Determine the [X, Y] coordinate at the center of the cell enclosing the given text.  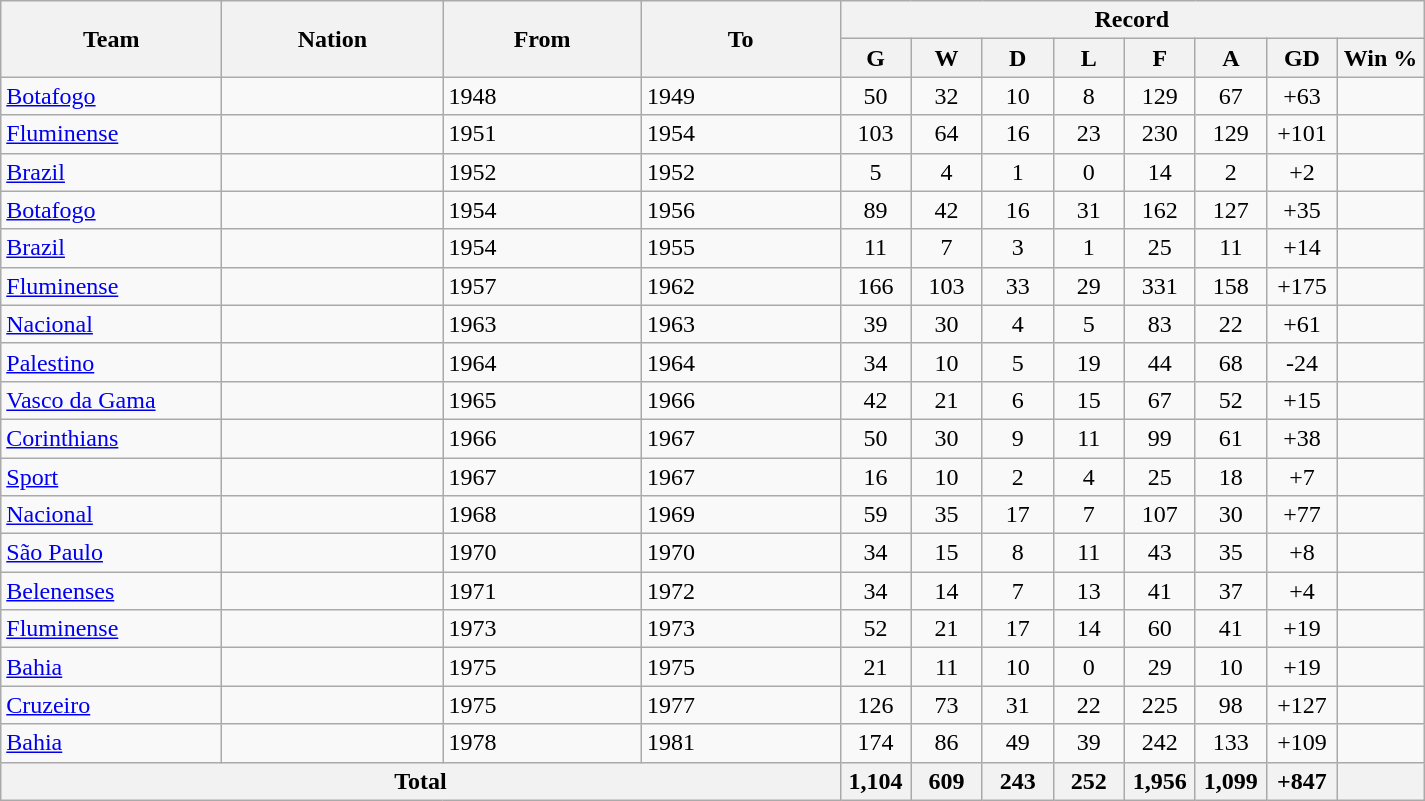
59 [876, 515]
89 [876, 210]
331 [1160, 286]
225 [1160, 705]
+8 [1302, 553]
99 [1160, 438]
609 [946, 781]
1968 [542, 515]
1978 [542, 743]
1951 [542, 134]
68 [1230, 362]
19 [1088, 362]
1969 [740, 515]
+109 [1302, 743]
GD [1302, 58]
61 [1230, 438]
1948 [542, 96]
+61 [1302, 324]
+38 [1302, 438]
1977 [740, 705]
33 [1018, 286]
60 [1160, 629]
1,956 [1160, 781]
127 [1230, 210]
158 [1230, 286]
133 [1230, 743]
64 [946, 134]
+77 [1302, 515]
49 [1018, 743]
+15 [1302, 400]
1,104 [876, 781]
G [876, 58]
Total [420, 781]
73 [946, 705]
To [740, 39]
+35 [1302, 210]
From [542, 39]
230 [1160, 134]
126 [876, 705]
1962 [740, 286]
9 [1018, 438]
Palestino [112, 362]
Vasco da Gama [112, 400]
F [1160, 58]
23 [1088, 134]
166 [876, 286]
+127 [1302, 705]
Record [1132, 20]
L [1088, 58]
+175 [1302, 286]
Win % [1380, 58]
242 [1160, 743]
1971 [542, 591]
Corinthians [112, 438]
Team [112, 39]
18 [1230, 477]
-24 [1302, 362]
86 [946, 743]
1981 [740, 743]
1972 [740, 591]
+2 [1302, 172]
83 [1160, 324]
+14 [1302, 248]
107 [1160, 515]
+4 [1302, 591]
+63 [1302, 96]
1949 [740, 96]
37 [1230, 591]
252 [1088, 781]
+101 [1302, 134]
1957 [542, 286]
98 [1230, 705]
Cruzeiro [112, 705]
A [1230, 58]
1,099 [1230, 781]
Belenenses [112, 591]
Sport [112, 477]
6 [1018, 400]
13 [1088, 591]
43 [1160, 553]
44 [1160, 362]
1955 [740, 248]
174 [876, 743]
243 [1018, 781]
+7 [1302, 477]
3 [1018, 248]
1956 [740, 210]
São Paulo [112, 553]
W [946, 58]
D [1018, 58]
32 [946, 96]
1965 [542, 400]
+847 [1302, 781]
162 [1160, 210]
Nation [332, 39]
